Return [X, Y] of the center of cell containing provided text 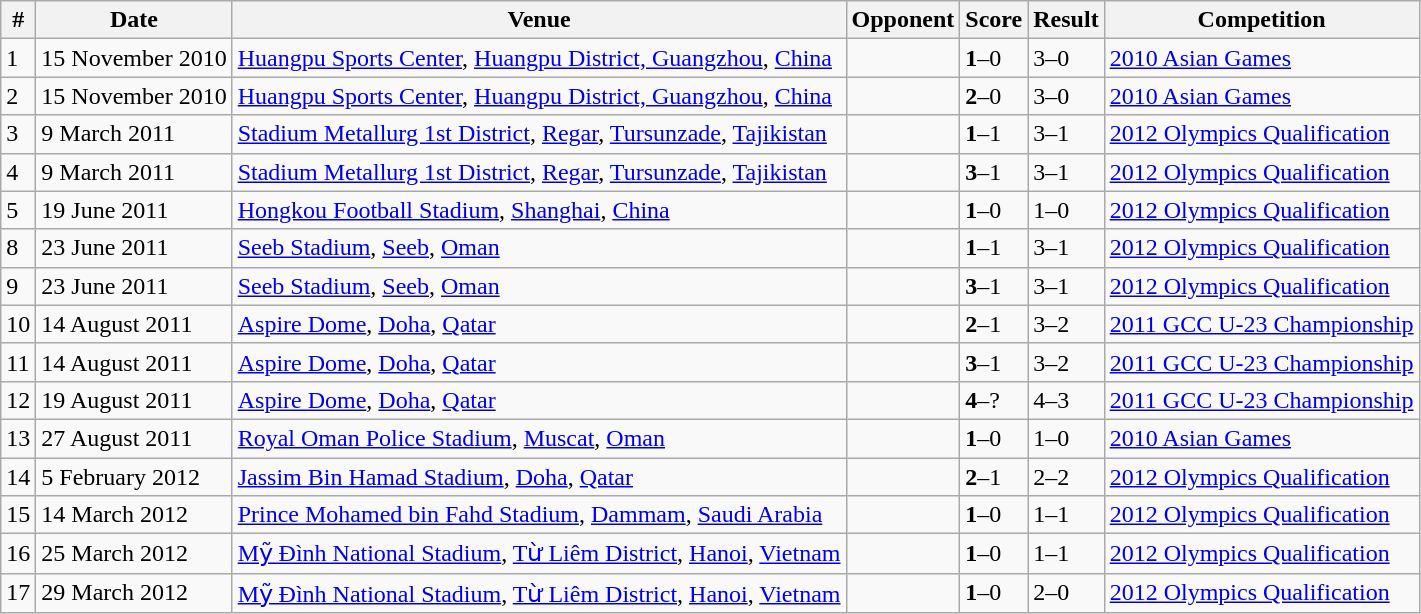
19 June 2011 [134, 210]
14 [18, 477]
10 [18, 324]
1 [18, 58]
17 [18, 593]
27 August 2011 [134, 438]
Jassim Bin Hamad Stadium, Doha, Qatar [539, 477]
Date [134, 20]
29 March 2012 [134, 593]
25 March 2012 [134, 554]
11 [18, 362]
16 [18, 554]
9 [18, 286]
Venue [539, 20]
14 March 2012 [134, 515]
3 [18, 134]
Result [1066, 20]
12 [18, 400]
# [18, 20]
2 [18, 96]
4–3 [1066, 400]
2–2 [1066, 477]
5 February 2012 [134, 477]
4–? [994, 400]
Prince Mohamed bin Fahd Stadium, Dammam, Saudi Arabia [539, 515]
Score [994, 20]
Opponent [903, 20]
15 [18, 515]
5 [18, 210]
13 [18, 438]
Hongkou Football Stadium, Shanghai, China [539, 210]
Competition [1262, 20]
8 [18, 248]
19 August 2011 [134, 400]
Royal Oman Police Stadium, Muscat, Oman [539, 438]
4 [18, 172]
